Capture the cell that displays the provided text and extract its (X, Y) central coordinate. 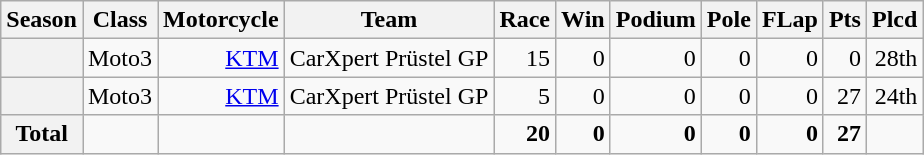
Team (389, 20)
20 (525, 134)
Motorcycle (222, 20)
Podium (656, 20)
Race (525, 20)
Pts (844, 20)
FLap (790, 20)
5 (525, 96)
Pole (728, 20)
24th (894, 96)
15 (525, 58)
Class (120, 20)
Season (42, 20)
Total (42, 134)
Win (584, 20)
28th (894, 58)
Plcd (894, 20)
